Identify which cell holds the provided text, then report its [x, y] central coordinate. 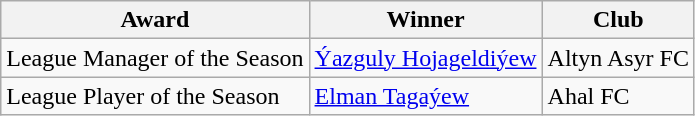
Winner [426, 20]
League Player of the Season [155, 96]
League Manager of the Season [155, 58]
Ýazguly Hojageldiýew [426, 58]
Club [618, 20]
Elman Tagaýew [426, 96]
Award [155, 20]
Altyn Asyr FC [618, 58]
Ahal FC [618, 96]
